Provide the [X, Y] coordinate of the cell's center where the given text is located.  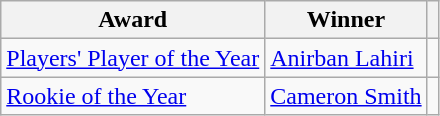
Players' Player of the Year [133, 58]
Winner [346, 20]
Cameron Smith [346, 96]
Anirban Lahiri [346, 58]
Award [133, 20]
Rookie of the Year [133, 96]
